From the cell containing the given text, extract its center point as (x, y) coordinate. 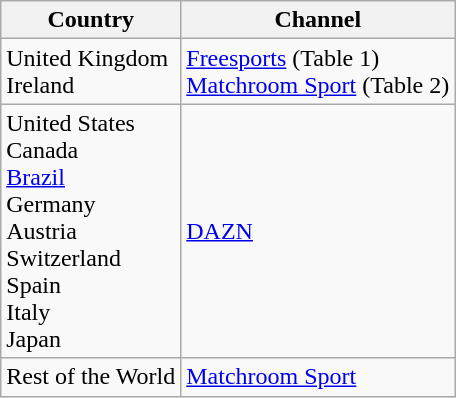
Channel (318, 20)
Rest of the World (91, 377)
United States Canada Brazil Germany Austria Switzerland Spain Italy Japan (91, 231)
Matchroom Sport (318, 377)
Freesports (Table 1)Matchroom Sport (Table 2) (318, 72)
DAZN (318, 231)
Country (91, 20)
United Kingdom Ireland (91, 72)
